Return [X, Y] of the center of cell containing provided text 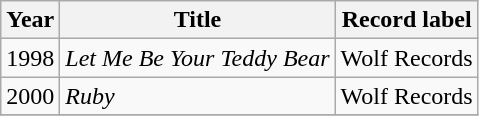
2000 [30, 96]
Record label [406, 20]
1998 [30, 58]
Title [198, 20]
Ruby [198, 96]
Let Me Be Your Teddy Bear [198, 58]
Year [30, 20]
